Scan for the cell matching the given text and deliver its [X, Y] coordinate at center. 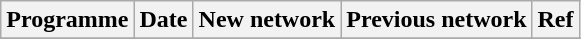
Date [164, 20]
Programme [68, 20]
New network [267, 20]
Ref [556, 20]
Previous network [436, 20]
